Identify which cell holds the provided text, then report its [x, y] central coordinate. 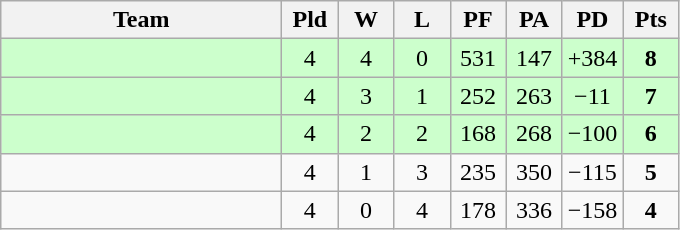
−115 [592, 172]
168 [478, 134]
5 [651, 172]
531 [478, 58]
PA [534, 20]
8 [651, 58]
268 [534, 134]
Pts [651, 20]
Team [142, 20]
W [366, 20]
6 [651, 134]
−11 [592, 96]
178 [478, 210]
−100 [592, 134]
PF [478, 20]
Pld [310, 20]
147 [534, 58]
350 [534, 172]
L [422, 20]
235 [478, 172]
+384 [592, 58]
336 [534, 210]
PD [592, 20]
7 [651, 96]
252 [478, 96]
−158 [592, 210]
263 [534, 96]
